Search for the cell housing the specified text and yield its [x, y] center coordinate. 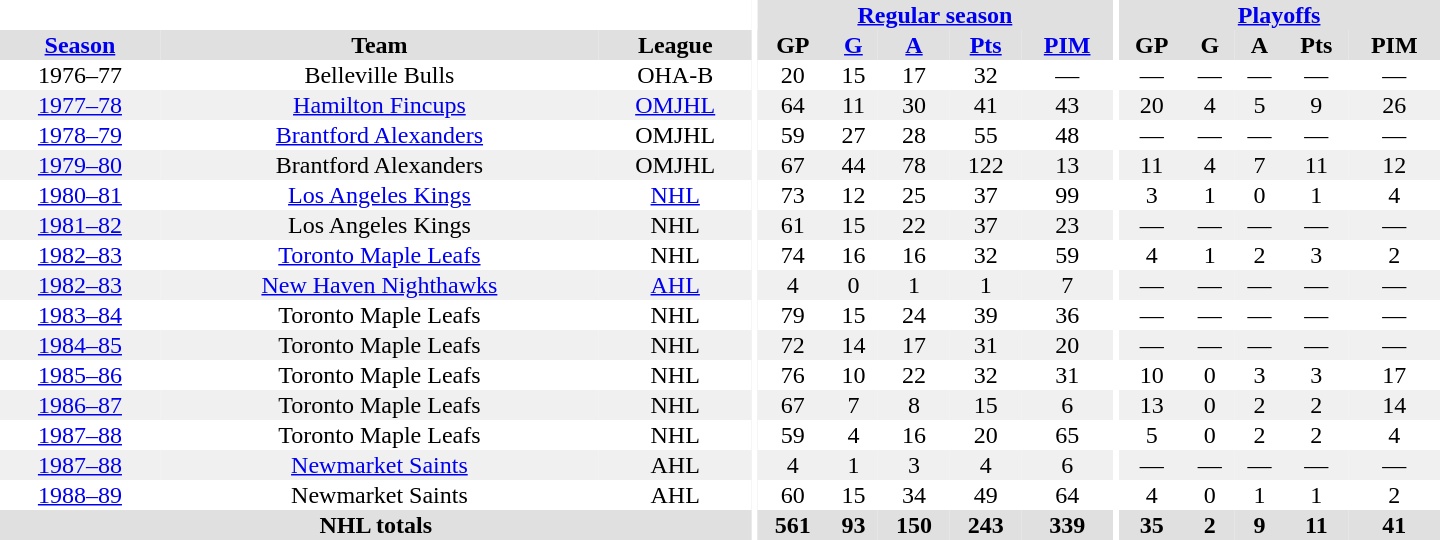
339 [1068, 525]
New Haven Nighthawks [380, 285]
39 [986, 315]
1988–89 [80, 495]
Team [380, 45]
48 [1068, 135]
30 [914, 105]
23 [1068, 225]
1977–78 [80, 105]
25 [914, 195]
61 [793, 225]
1985–86 [80, 375]
NHL totals [376, 525]
Playoffs [1279, 15]
44 [854, 165]
26 [1394, 105]
OHA-B [676, 75]
49 [986, 495]
76 [793, 375]
34 [914, 495]
1980–81 [80, 195]
60 [793, 495]
79 [793, 315]
1983–84 [80, 315]
55 [986, 135]
35 [1152, 525]
78 [914, 165]
1978–79 [80, 135]
Season [80, 45]
122 [986, 165]
74 [793, 255]
Belleville Bulls [380, 75]
150 [914, 525]
243 [986, 525]
1986–87 [80, 405]
99 [1068, 195]
27 [854, 135]
1981–82 [80, 225]
1976–77 [80, 75]
36 [1068, 315]
72 [793, 345]
Hamilton Fincups [380, 105]
1979–80 [80, 165]
24 [914, 315]
1984–85 [80, 345]
Regular season [935, 15]
65 [1068, 435]
43 [1068, 105]
League [676, 45]
93 [854, 525]
28 [914, 135]
561 [793, 525]
8 [914, 405]
73 [793, 195]
